From the cell containing the given text, extract its center point as (x, y) coordinate. 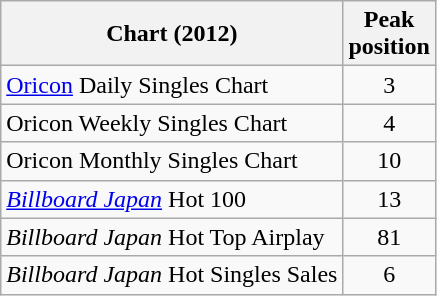
Billboard Japan Hot Top Airplay (172, 237)
Billboard Japan Hot 100 (172, 199)
81 (389, 237)
Billboard Japan Hot Singles Sales (172, 275)
Oricon Weekly Singles Chart (172, 123)
10 (389, 161)
6 (389, 275)
Oricon Monthly Singles Chart (172, 161)
Peakposition (389, 34)
4 (389, 123)
Chart (2012) (172, 34)
3 (389, 85)
Oricon Daily Singles Chart (172, 85)
13 (389, 199)
